For the text-containing cell, return its midpoint in [x, y] coordinate format. 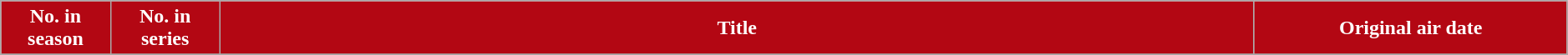
No. inseries [165, 28]
Original air date [1410, 28]
No. inseason [55, 28]
Title [737, 28]
